Return [x, y] of the center of cell containing provided text 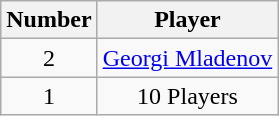
2 [49, 58]
Player [188, 20]
Georgi Mladenov [188, 58]
10 Players [188, 96]
1 [49, 96]
Number [49, 20]
